Locate the cell with the specified text and output its (x, y) center coordinate. 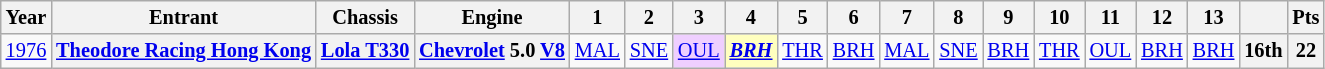
1 (598, 17)
Year (26, 17)
22 (1306, 51)
16th (1263, 51)
1976 (26, 51)
12 (1162, 17)
6 (854, 17)
Pts (1306, 17)
Theodore Racing Hong Kong (184, 51)
Lola T330 (365, 51)
11 (1111, 17)
Engine (492, 17)
Entrant (184, 17)
Chevrolet 5.0 V8 (492, 51)
2 (649, 17)
8 (958, 17)
3 (699, 17)
13 (1214, 17)
9 (1009, 17)
Chassis (365, 17)
5 (802, 17)
4 (752, 17)
7 (906, 17)
10 (1059, 17)
